Extract the (X, Y) coordinate from the center of the cell holding the provided text.  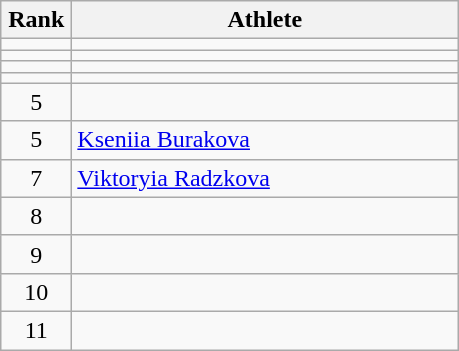
Rank (36, 20)
8 (36, 216)
9 (36, 254)
Viktoryia Radzkova (265, 178)
Athlete (265, 20)
Kseniia Burakova (265, 140)
7 (36, 178)
10 (36, 292)
11 (36, 330)
